Detect which cell encompasses the target text, then output its (X, Y) center coordinate. 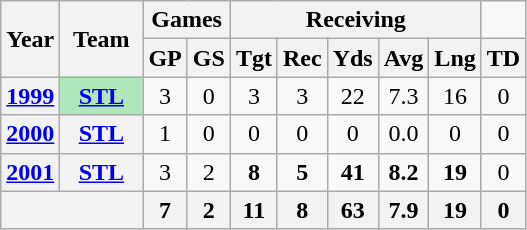
8.2 (404, 172)
41 (352, 172)
Year (30, 39)
Rec (302, 58)
0.0 (404, 134)
GP (165, 58)
5 (302, 172)
Team (102, 39)
2001 (30, 172)
TD (503, 58)
Receiving (356, 20)
Yds (352, 58)
Lng (455, 58)
7 (165, 210)
1 (165, 134)
63 (352, 210)
GS (208, 58)
2000 (30, 134)
7.3 (404, 96)
Tgt (254, 58)
11 (254, 210)
7.9 (404, 210)
1999 (30, 96)
22 (352, 96)
16 (455, 96)
Avg (404, 58)
Games (186, 20)
